Determine the [X, Y] coordinate at the center of the cell enclosing the given text.  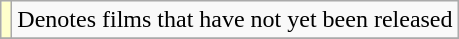
Denotes films that have not yet been released [235, 20]
